Capture the cell that displays the provided text and extract its (x, y) central coordinate. 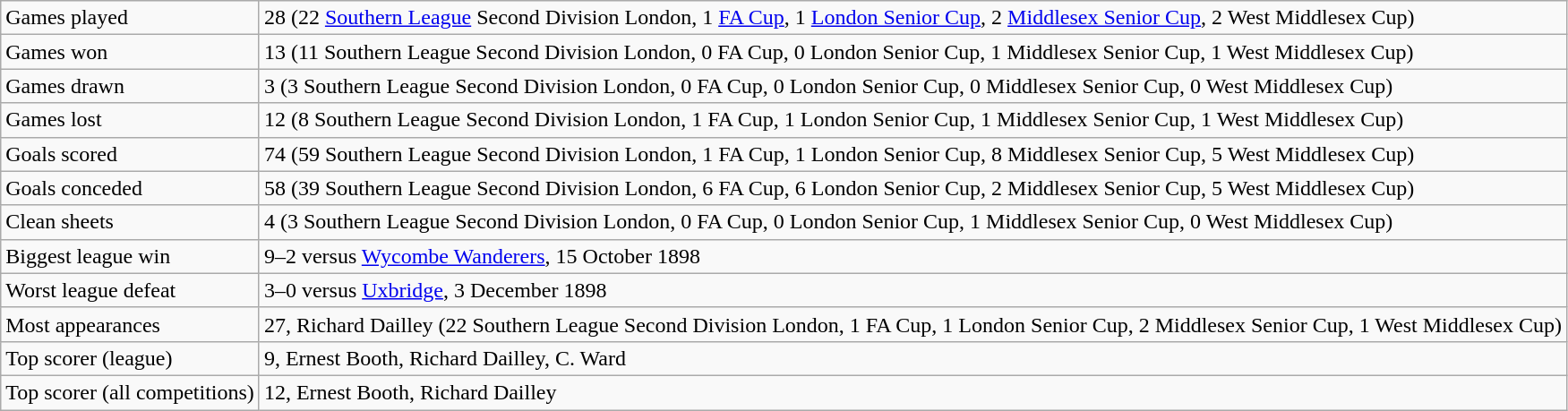
Top scorer (league) (131, 358)
12 (8 Southern League Second Division London, 1 FA Cup, 1 London Senior Cup, 1 Middlesex Senior Cup, 1 West Middlesex Cup) (913, 120)
13 (11 Southern League Second Division London, 0 FA Cup, 0 London Senior Cup, 1 Middlesex Senior Cup, 1 West Middlesex Cup) (913, 52)
9, Ernest Booth, Richard Dailley, C. Ward (913, 358)
12, Ernest Booth, Richard Dailley (913, 392)
Clean sheets (131, 222)
3–0 versus Uxbridge, 3 December 1898 (913, 290)
Worst league defeat (131, 290)
74 (59 Southern League Second Division London, 1 FA Cup, 1 London Senior Cup, 8 Middlesex Senior Cup, 5 West Middlesex Cup) (913, 154)
Top scorer (all competitions) (131, 392)
4 (3 Southern League Second Division London, 0 FA Cup, 0 London Senior Cup, 1 Middlesex Senior Cup, 0 West Middlesex Cup) (913, 222)
27, Richard Dailley (22 Southern League Second Division London, 1 FA Cup, 1 London Senior Cup, 2 Middlesex Senior Cup, 1 West Middlesex Cup) (913, 324)
Biggest league win (131, 256)
Most appearances (131, 324)
3 (3 Southern League Second Division London, 0 FA Cup, 0 London Senior Cup, 0 Middlesex Senior Cup, 0 West Middlesex Cup) (913, 86)
Goals conceded (131, 188)
Games played (131, 18)
58 (39 Southern League Second Division London, 6 FA Cup, 6 London Senior Cup, 2 Middlesex Senior Cup, 5 West Middlesex Cup) (913, 188)
Games won (131, 52)
Goals scored (131, 154)
9–2 versus Wycombe Wanderers, 15 October 1898 (913, 256)
28 (22 Southern League Second Division London, 1 FA Cup, 1 London Senior Cup, 2 Middlesex Senior Cup, 2 West Middlesex Cup) (913, 18)
Games drawn (131, 86)
Games lost (131, 120)
